For the text-containing cell, return its midpoint in [x, y] coordinate format. 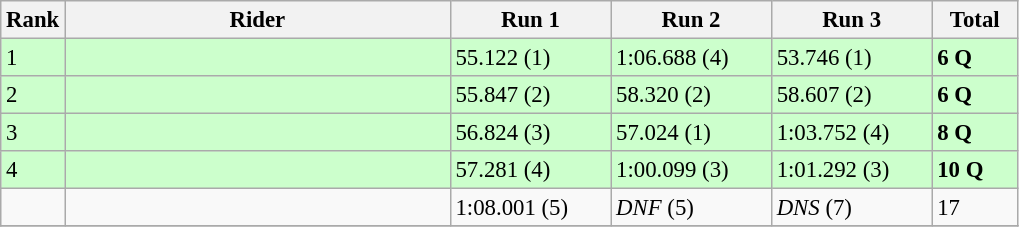
58.607 (2) [852, 95]
1 [33, 58]
1:08.001 (5) [530, 208]
Run 1 [530, 20]
57.281 (4) [530, 170]
55.847 (2) [530, 95]
1:01.292 (3) [852, 170]
57.024 (1) [692, 133]
1:00.099 (3) [692, 170]
Run 3 [852, 20]
53.746 (1) [852, 58]
1:03.752 (4) [852, 133]
58.320 (2) [692, 95]
56.824 (3) [530, 133]
17 [975, 208]
3 [33, 133]
DNS (7) [852, 208]
8 Q [975, 133]
10 Q [975, 170]
55.122 (1) [530, 58]
DNF (5) [692, 208]
Total [975, 20]
Rider [258, 20]
Run 2 [692, 20]
2 [33, 95]
1:06.688 (4) [692, 58]
4 [33, 170]
Rank [33, 20]
